Provide the (x, y) coordinate of the cell's center where the given text is located.  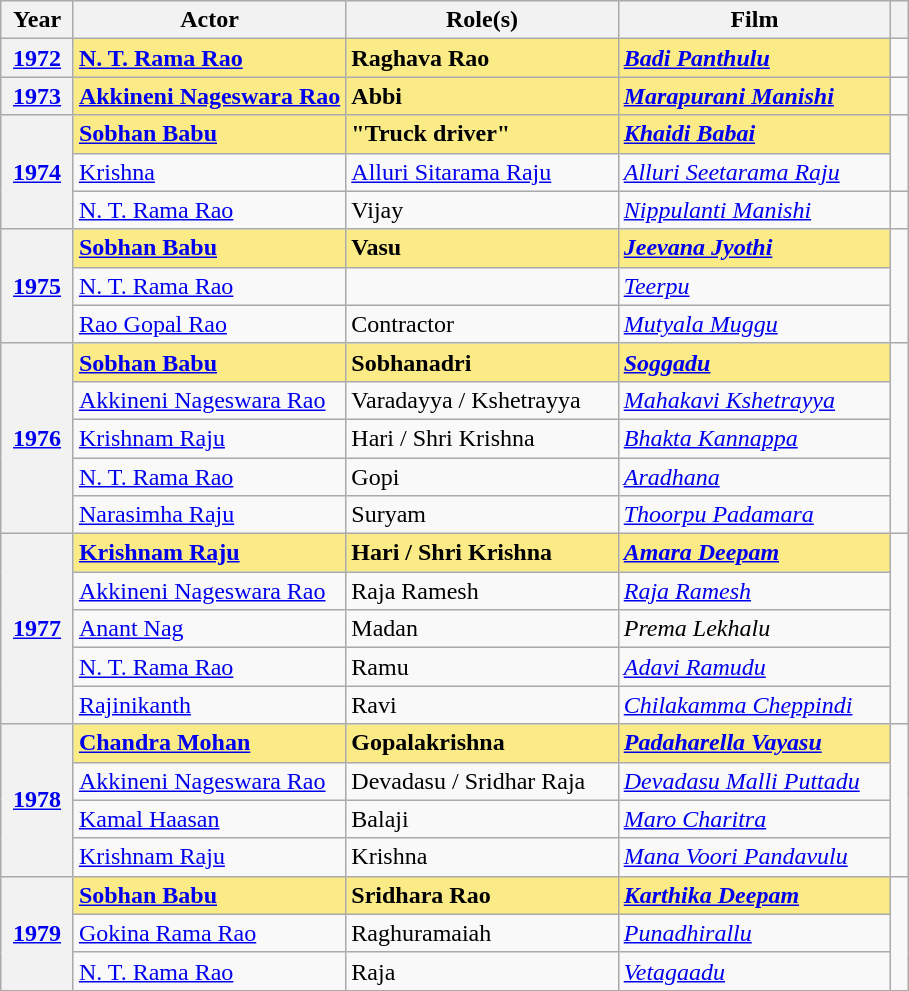
Badi Panthulu (754, 58)
Anant Nag (209, 629)
Gopi (482, 477)
Gopalakrishna (482, 743)
1974 (38, 172)
Ramu (482, 667)
Sobhanadri (482, 362)
Role(s) (482, 20)
Jeevana Jyothi (754, 248)
Prema Lekhalu (754, 629)
1972 (38, 58)
1973 (38, 96)
Devadasu Malli Puttadu (754, 781)
Aradhana (754, 477)
Balaji (482, 819)
1976 (38, 438)
Bhakta Kannappa (754, 438)
Mahakavi Kshetrayya (754, 400)
Khaidi Babai (754, 134)
1978 (38, 800)
Soggadu (754, 362)
Vijay (482, 210)
Contractor (482, 324)
Alluri Sitarama Raju (482, 172)
Raghava Rao (482, 58)
Abbi (482, 96)
Rajinikanth (209, 705)
Varadayya / Kshetrayya (482, 400)
Suryam (482, 515)
Vasu (482, 248)
Padaharella Vayasu (754, 743)
1977 (38, 629)
Narasimha Raju (209, 515)
Actor (209, 20)
Thoorpu Padamara (754, 515)
1979 (38, 933)
Maro Charitra (754, 819)
Vetagaadu (754, 971)
Punadhirallu (754, 933)
Chilakamma Cheppindi (754, 705)
Film (754, 20)
Rao Gopal Rao (209, 324)
Ravi (482, 705)
Devadasu / Sridhar Raja (482, 781)
Chandra Mohan (209, 743)
Nippulanti Manishi (754, 210)
1975 (38, 286)
Amara Deepam (754, 553)
Raja (482, 971)
Gokina Rama Rao (209, 933)
"Truck driver" (482, 134)
Year (38, 20)
Mana Voori Pandavulu (754, 857)
Madan (482, 629)
Sridhara Rao (482, 895)
Kamal Haasan (209, 819)
Raghuramaiah (482, 933)
Marapurani Manishi (754, 96)
Karthika Deepam (754, 895)
Adavi Ramudu (754, 667)
Mutyala Muggu (754, 324)
Alluri Seetarama Raju (754, 172)
Teerpu (754, 286)
